Return the [x, y] coordinate for the center point of the cell that contains the specified text.  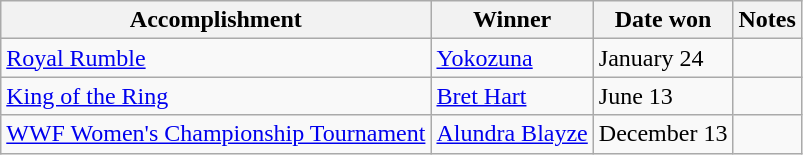
Royal Rumble [216, 58]
Winner [512, 20]
King of the Ring [216, 96]
Notes [767, 20]
June 13 [663, 96]
Alundra Blayze [512, 134]
Bret Hart [512, 96]
WWF Women's Championship Tournament [216, 134]
January 24 [663, 58]
Yokozuna [512, 58]
Accomplishment [216, 20]
Date won [663, 20]
December 13 [663, 134]
